Provide the [x, y] coordinate of the cell's center where the given text is located.  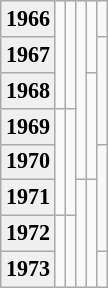
1971 [28, 198]
1968 [28, 90]
1972 [28, 233]
1967 [28, 54]
1969 [28, 126]
1970 [28, 162]
1966 [28, 18]
1973 [28, 269]
